Locate the cell with the specified text and output its (X, Y) center coordinate. 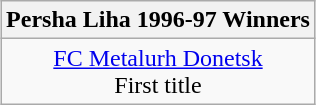
Persha Liha 1996-97 Winners (158, 20)
FC Metalurh DonetskFirst title (158, 72)
